Extract the (x, y) coordinate from the center of the cell holding the provided text.  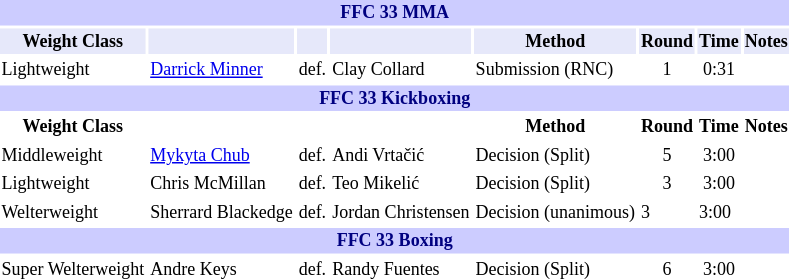
FFC 33 Boxing (394, 241)
5 (668, 155)
0:31 (720, 70)
Darrick Minner (222, 70)
Mykyta Chub (222, 155)
Welterweight (73, 213)
Jordan Christensen (401, 213)
1 (668, 70)
FFC 33 MMA (394, 13)
Middleweight (73, 155)
Sherrard Blackedge (222, 213)
Teo Mikelić (401, 184)
Andi Vrtačić (401, 155)
FFC 33 Kickboxing (394, 99)
Clay Collard (401, 70)
Chris McMillan (222, 184)
Decision (unanimous) (555, 213)
Submission (RNC) (555, 70)
